Provide the (X, Y) coordinate of the cell's center where the given text is located.  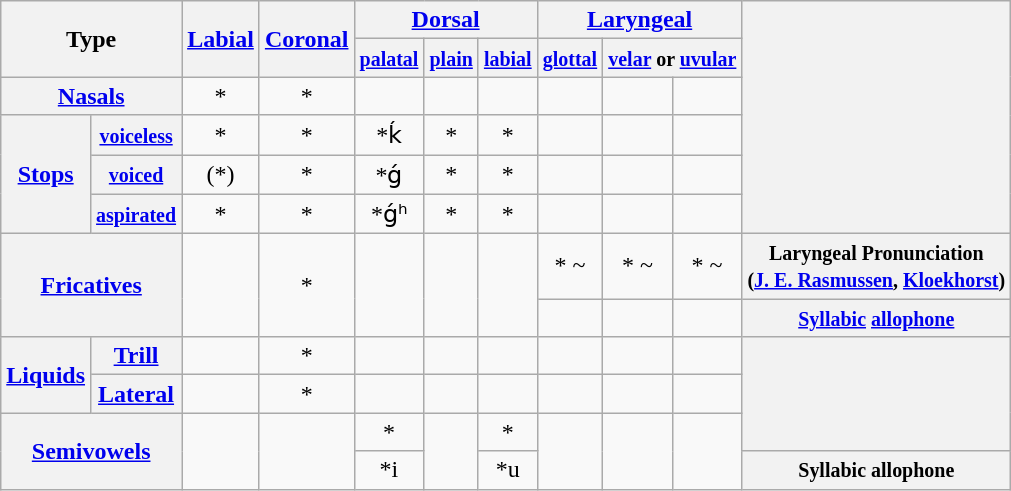
*ǵʰ (389, 214)
Type (92, 39)
aspirated (136, 214)
Coronal (306, 39)
*ḱ (389, 135)
Laryngeal (640, 20)
labial (508, 58)
Fricatives (92, 286)
Lateral (136, 394)
glottal (570, 58)
palatal (389, 58)
voiced (136, 174)
*i (389, 470)
velar or uvular (672, 58)
(*) (221, 174)
Laryngeal Pronunciation(J. E. Rasmussen, Kloekhorst) (876, 266)
Trill (136, 356)
Stops (46, 174)
Semivowels (92, 451)
plain (451, 58)
Liquids (46, 375)
*ǵ (389, 174)
voiceless (136, 135)
Dorsal (446, 20)
Labial (221, 39)
*u (508, 470)
Nasals (92, 96)
